Determine the [x, y] coordinate at the center of the cell enclosing the given text.  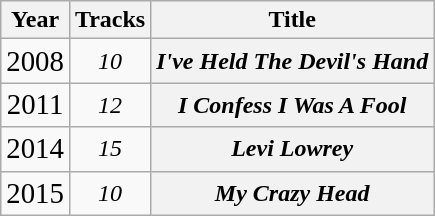
2015 [36, 193]
2011 [36, 105]
I Confess I Was A Fool [292, 105]
12 [110, 105]
2014 [36, 149]
Title [292, 20]
My Crazy Head [292, 193]
Year [36, 20]
15 [110, 149]
Levi Lowrey [292, 149]
I've Held The Devil's Hand [292, 61]
Tracks [110, 20]
2008 [36, 61]
